Identify which cell holds the provided text, then report its (x, y) central coordinate. 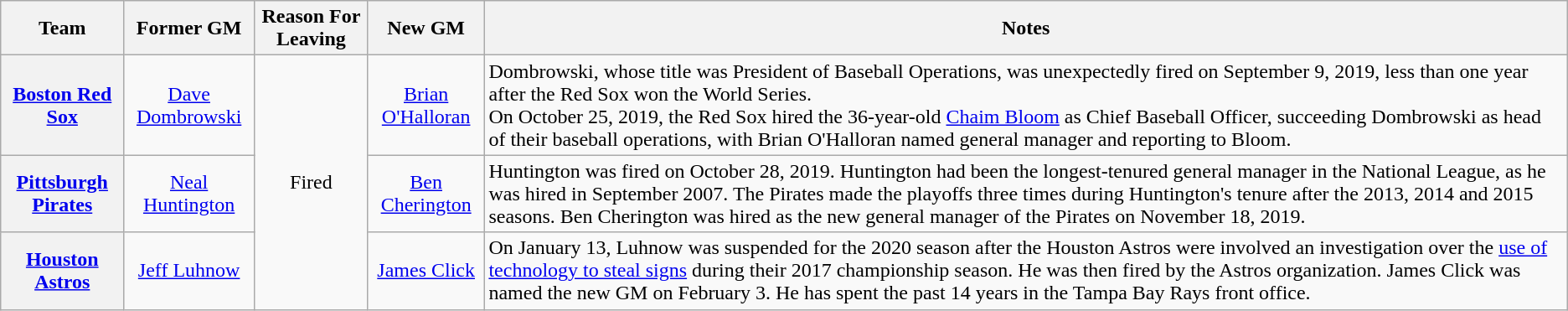
Former GM (189, 29)
Team (62, 29)
Notes (1025, 29)
Fired (311, 183)
New GM (426, 29)
Ben Cherington (426, 194)
Neal Huntington (189, 194)
Reason For Leaving (311, 29)
Brian O'Halloran (426, 106)
Boston Red Sox (62, 106)
James Click (426, 271)
Dave Dombrowski (189, 106)
Jeff Luhnow (189, 271)
Houston Astros (62, 271)
Pittsburgh Pirates (62, 194)
